From the cell containing the given text, extract its center point as [x, y] coordinate. 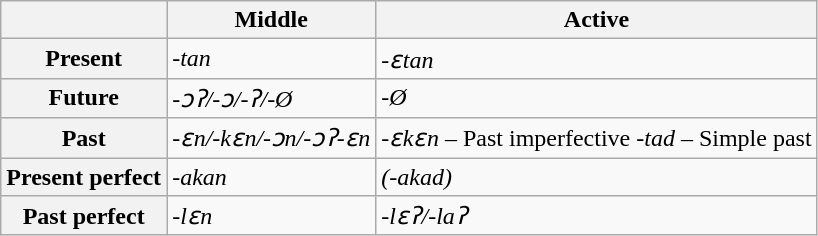
-tan [272, 59]
Past [84, 138]
Middle [272, 20]
Active [596, 20]
(-akad) [596, 177]
Past perfect [84, 216]
-ɛkɛn – Past imperfective -tad – Simple past [596, 138]
-lɛn [272, 216]
Present perfect [84, 177]
-ɔʔ/-ɔ/-ʔ/-Ø [272, 98]
-lɛʔ/-laʔ [596, 216]
-Ø [596, 98]
Future [84, 98]
-akan [272, 177]
-ɛn/-kɛn/-ɔn/-ɔʔ-ɛn [272, 138]
-ɛtan [596, 59]
Present [84, 59]
